Locate the cell with the specified text and output its [X, Y] center coordinate. 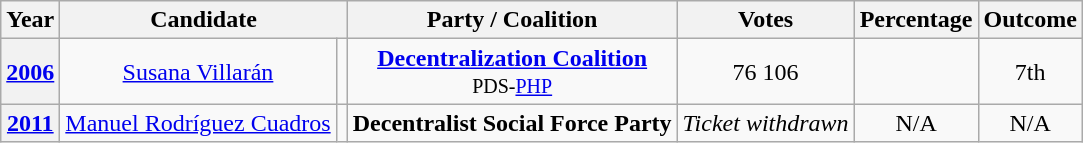
2006 [30, 72]
Candidate [204, 20]
Percentage [916, 20]
Votes [766, 20]
Year [30, 20]
7th [1030, 72]
Decentralist Social Force Party [512, 123]
Susana Villarán [198, 72]
Manuel Rodríguez Cuadros [198, 123]
Decentralization CoalitionPDS-PHP [512, 72]
76 106 [766, 72]
Ticket withdrawn [766, 123]
Party / Coalition [512, 20]
2011 [30, 123]
Outcome [1030, 20]
